Return [x, y] of the center of cell containing provided text 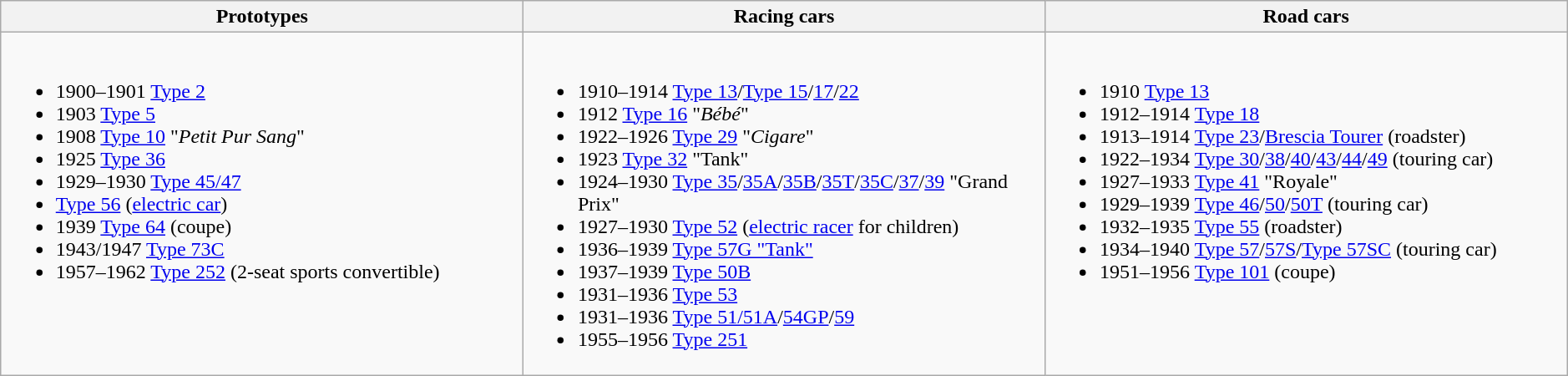
Road cars [1306, 17]
Prototypes [262, 17]
Racing cars [783, 17]
